From the cell containing the given text, extract its center point as [x, y] coordinate. 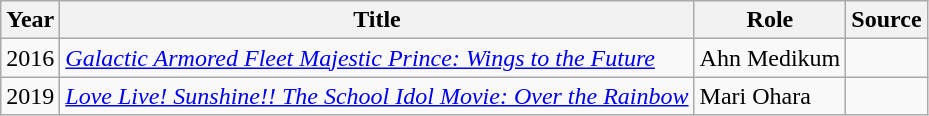
Mari Ohara [770, 96]
Galactic Armored Fleet Majestic Prince: Wings to the Future [377, 58]
Role [770, 20]
2019 [30, 96]
Title [377, 20]
2016 [30, 58]
Year [30, 20]
Love Live! Sunshine!! The School Idol Movie: Over the Rainbow [377, 96]
Ahn Medikum [770, 58]
Source [886, 20]
